For the text-containing cell, return its midpoint in [X, Y] coordinate format. 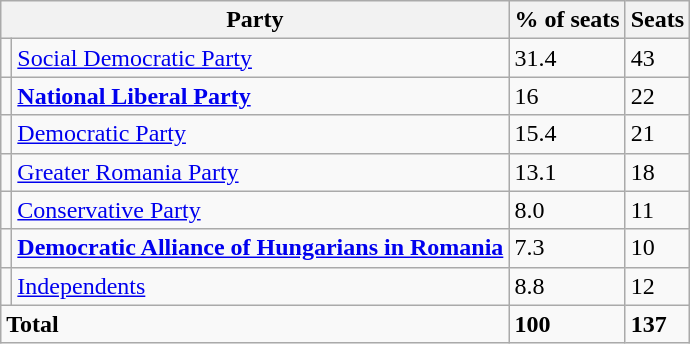
100 [567, 324]
31.4 [567, 58]
11 [657, 210]
22 [657, 96]
Democratic Alliance of Hungarians in Romania [260, 248]
8.8 [567, 286]
18 [657, 172]
137 [657, 324]
Independents [260, 286]
Seats [657, 20]
National Liberal Party [260, 96]
Party [255, 20]
16 [567, 96]
Greater Romania Party [260, 172]
Conservative Party [260, 210]
43 [657, 58]
15.4 [567, 134]
Total [255, 324]
12 [657, 286]
Social Democratic Party [260, 58]
10 [657, 248]
7.3 [567, 248]
21 [657, 134]
8.0 [567, 210]
Democratic Party [260, 134]
% of seats [567, 20]
13.1 [567, 172]
